Return (x, y) of the center of cell containing provided text 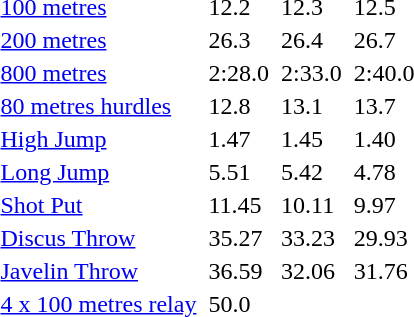
5.51 (239, 172)
12.8 (239, 106)
10.11 (312, 205)
26.4 (312, 40)
5.42 (312, 172)
1.47 (239, 139)
33.23 (312, 238)
26.3 (239, 40)
35.27 (239, 238)
13.1 (312, 106)
2:28.0 (239, 73)
36.59 (239, 271)
11.45 (239, 205)
1.45 (312, 139)
2:33.0 (312, 73)
32.06 (312, 271)
